From the cell containing the given text, extract its center point as (x, y) coordinate. 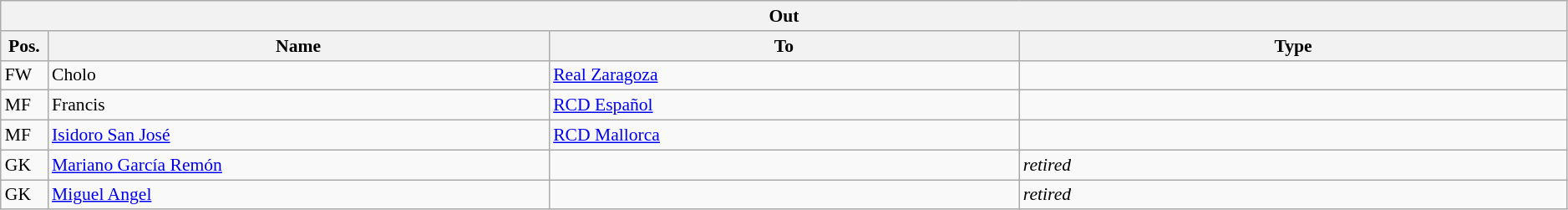
To (784, 46)
Miguel Angel (298, 195)
Isidoro San José (298, 136)
RCD Español (784, 105)
Type (1293, 46)
Pos. (24, 46)
Name (298, 46)
Mariano García Remón (298, 165)
FW (24, 75)
RCD Mallorca (784, 136)
Francis (298, 105)
Out (784, 16)
Cholo (298, 75)
Real Zaragoza (784, 75)
